Determine the [X, Y] coordinate at the center of the cell enclosing the given text.  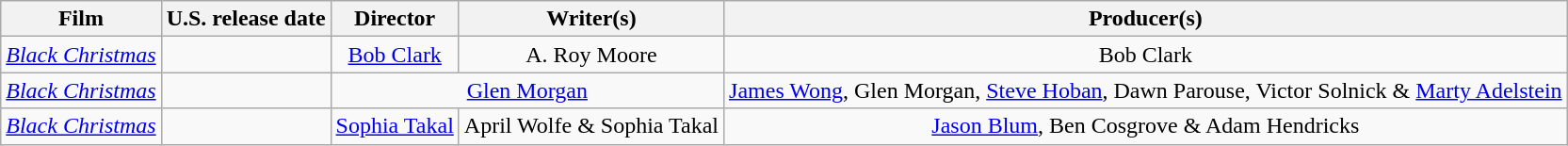
A. Roy Moore [591, 55]
April Wolfe & Sophia Takal [591, 126]
Glen Morgan [527, 90]
U.S. release date [246, 19]
James Wong, Glen Morgan, Steve Hoban, Dawn Parouse, Victor Solnick & Marty Adelstein [1146, 90]
Sophia Takal [395, 126]
Producer(s) [1146, 19]
Director [395, 19]
Jason Blum, Ben Cosgrove & Adam Hendricks [1146, 126]
Writer(s) [591, 19]
Film [81, 19]
